Pinpoint the cell where the given text exists, returning its [x, y] midpoint coordinate. 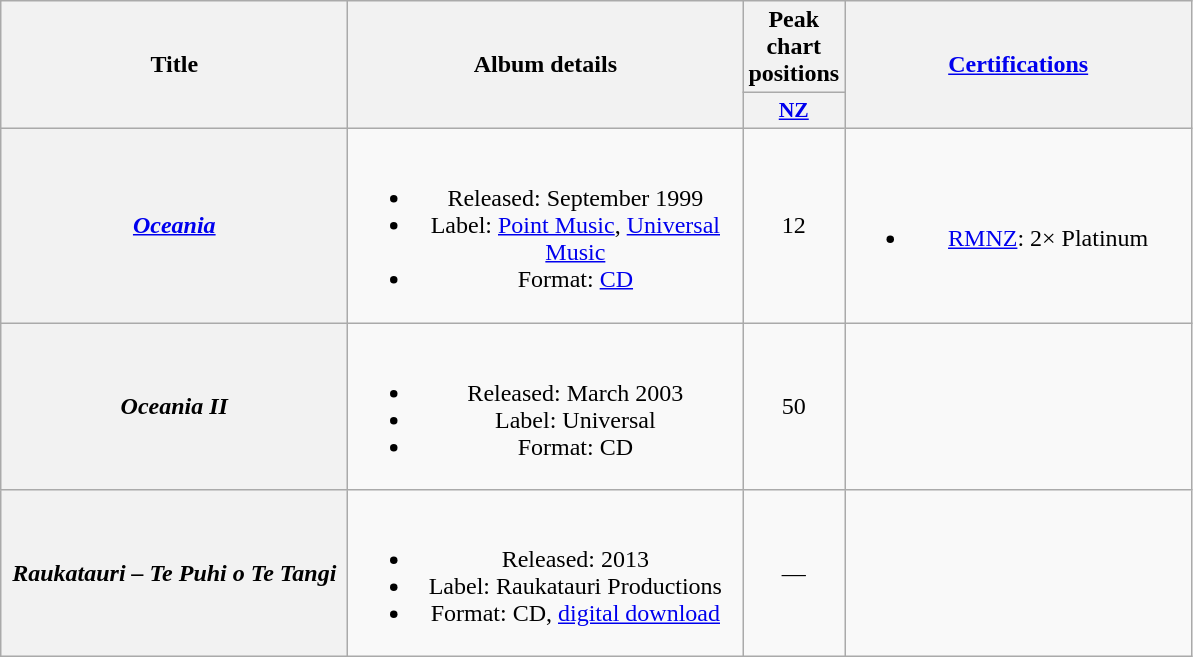
Oceania [174, 225]
Title [174, 65]
Album details [546, 65]
Released: September 1999Label: Point Music, Universal MusicFormat: CD [546, 225]
Raukatauri – Te Puhi o Te Tangi [174, 574]
Released: March 2003Label: UniversalFormat: CD [546, 406]
Oceania II [174, 406]
Certifications [1018, 65]
Peak chart positions [794, 47]
12 [794, 225]
NZ [794, 111]
RMNZ: 2× Platinum [1018, 225]
Released: 2013Label: Raukatauri ProductionsFormat: CD, digital download [546, 574]
— [794, 574]
50 [794, 406]
